Output the (X, Y) coordinate of the center of the cell containing the given text.  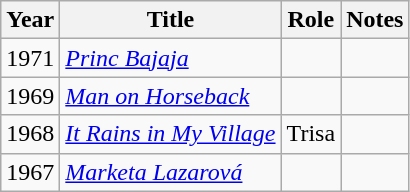
Trisa (311, 134)
Princ Bajaja (170, 58)
1969 (30, 96)
Role (311, 20)
1968 (30, 134)
It Rains in My Village (170, 134)
1971 (30, 58)
Man on Horseback (170, 96)
Title (170, 20)
Year (30, 20)
1967 (30, 172)
Marketa Lazarová (170, 172)
Notes (375, 20)
